Return (X, Y) of the center of cell containing provided text 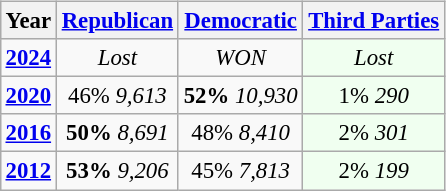
2% 199 (374, 171)
2012 (28, 171)
46% 9,613 (117, 96)
48% 8,410 (240, 133)
1% 290 (374, 96)
53% 9,206 (117, 171)
Third Parties (374, 21)
2% 301 (374, 133)
45% 7,813 (240, 171)
2016 (28, 133)
Republican (117, 21)
Democratic (240, 21)
Year (28, 21)
52% 10,930 (240, 96)
50% 8,691 (117, 133)
2024 (28, 58)
WON (240, 58)
2020 (28, 96)
